Identify which cell holds the provided text, then report its (X, Y) central coordinate. 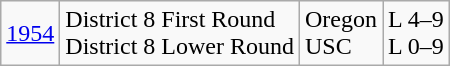
1954 (30, 34)
OregonUSC (342, 34)
L 4–9 L 0–9 (416, 34)
District 8 First RoundDistrict 8 Lower Round (180, 34)
